Identify which cell holds the provided text, then report its (X, Y) central coordinate. 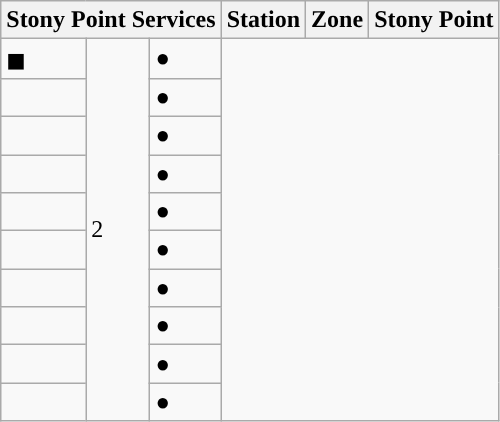
Zone (338, 20)
◼ (44, 59)
2 (118, 230)
Station (263, 20)
Stony Point (434, 20)
Stony Point Services (111, 20)
